Scan for the cell matching the given text and deliver its [X, Y] coordinate at center. 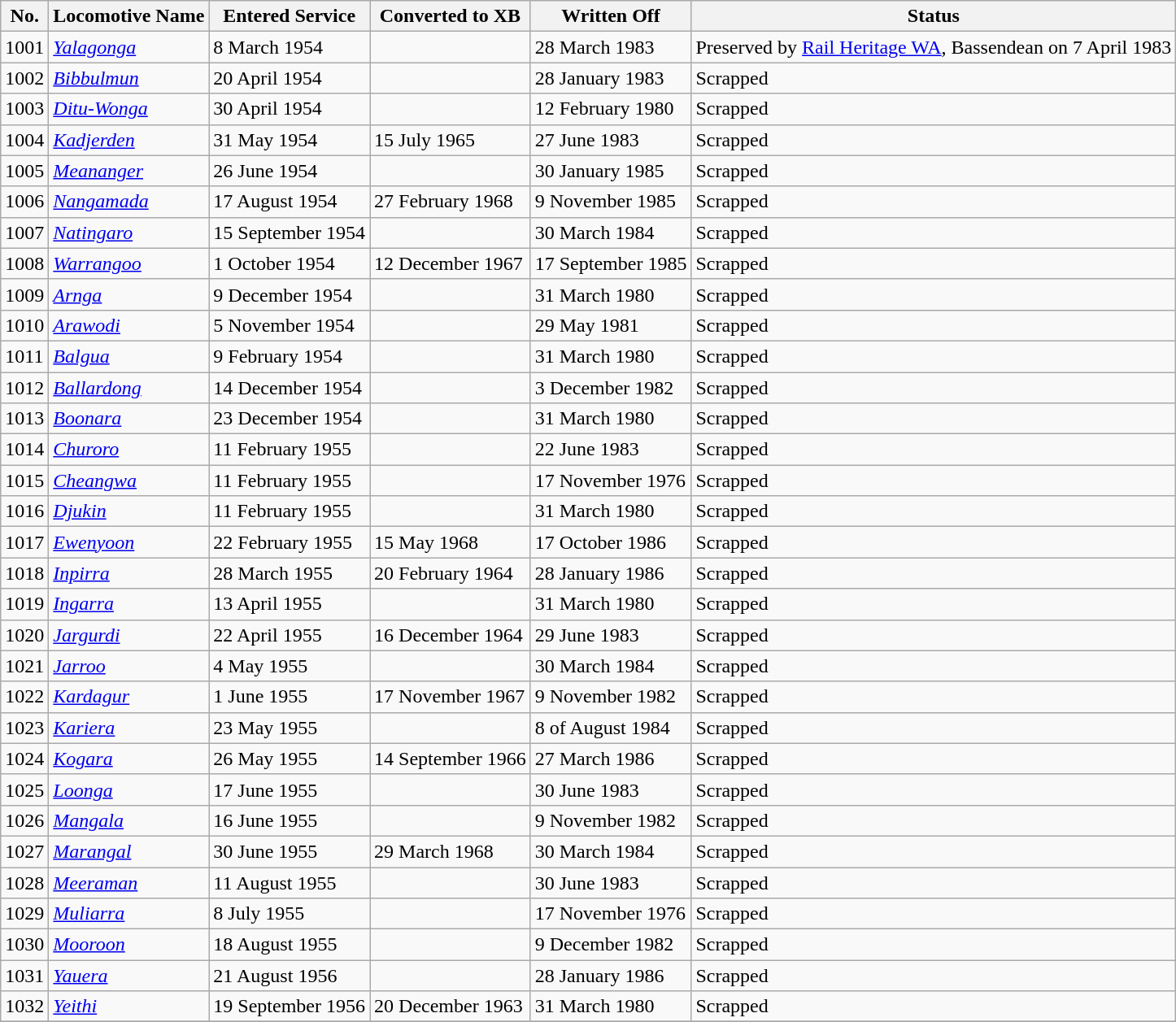
16 December 1964 [451, 635]
17 September 1985 [611, 263]
29 June 1983 [611, 635]
3 December 1982 [611, 388]
1023 [24, 728]
1017 [24, 542]
Converted to XB [451, 16]
21 August 1956 [290, 976]
Boonara [128, 419]
28 March 1955 [290, 573]
Preserved by Rail Heritage WA, Bassendean on 7 April 1983 [934, 47]
8 March 1954 [290, 47]
Mangala [128, 820]
Ballardong [128, 388]
1030 [24, 945]
Ingarra [128, 604]
1020 [24, 635]
Jarroo [128, 666]
12 February 1980 [611, 109]
23 May 1955 [290, 728]
Jargurdi [128, 635]
Kadjerden [128, 140]
14 December 1954 [290, 388]
1012 [24, 388]
Meananger [128, 171]
1002 [24, 78]
Yauera [128, 976]
17 November 1967 [451, 697]
28 March 1983 [611, 47]
Cheangwa [128, 481]
1013 [24, 419]
20 April 1954 [290, 78]
1005 [24, 171]
1 June 1955 [290, 697]
30 April 1954 [290, 109]
22 June 1983 [611, 450]
1016 [24, 511]
15 July 1965 [451, 140]
Kogara [128, 759]
1003 [24, 109]
9 December 1954 [290, 294]
Loonga [128, 789]
8 July 1955 [290, 914]
4 May 1955 [290, 666]
1007 [24, 233]
17 June 1955 [290, 789]
1025 [24, 789]
No. [24, 16]
29 May 1981 [611, 325]
14 September 1966 [451, 759]
15 September 1954 [290, 233]
1022 [24, 697]
1011 [24, 356]
1024 [24, 759]
13 April 1955 [290, 604]
Natingaro [128, 233]
Nangamada [128, 202]
28 January 1983 [611, 78]
30 June 1955 [290, 851]
1015 [24, 481]
Muliarra [128, 914]
1014 [24, 450]
Kariera [128, 728]
17 August 1954 [290, 202]
1019 [24, 604]
17 October 1986 [611, 542]
1031 [24, 976]
Ditu-Wonga [128, 109]
1006 [24, 202]
Yeithi [128, 1007]
1029 [24, 914]
27 February 1968 [451, 202]
1026 [24, 820]
Bibbulmun [128, 78]
Arawodi [128, 325]
12 December 1967 [451, 263]
1 October 1954 [290, 263]
18 August 1955 [290, 945]
Status [934, 16]
23 December 1954 [290, 419]
1010 [24, 325]
Entered Service [290, 16]
15 May 1968 [451, 542]
Locomotive Name [128, 16]
9 February 1954 [290, 356]
20 December 1963 [451, 1007]
Balgua [128, 356]
1021 [24, 666]
1018 [24, 573]
Inpirra [128, 573]
1008 [24, 263]
Mooroon [128, 945]
1009 [24, 294]
Djukin [128, 511]
16 June 1955 [290, 820]
27 June 1983 [611, 140]
9 November 1985 [611, 202]
27 March 1986 [611, 759]
19 September 1956 [290, 1007]
1004 [24, 140]
Warrangoo [128, 263]
11 August 1955 [290, 882]
22 April 1955 [290, 635]
9 December 1982 [611, 945]
1001 [24, 47]
31 May 1954 [290, 140]
Ewenyoon [128, 542]
Written Off [611, 16]
Arnga [128, 294]
Meeraman [128, 882]
Kardagur [128, 697]
29 March 1968 [451, 851]
20 February 1964 [451, 573]
Marangal [128, 851]
26 June 1954 [290, 171]
22 February 1955 [290, 542]
5 November 1954 [290, 325]
1027 [24, 851]
Churoro [128, 450]
30 January 1985 [611, 171]
1028 [24, 882]
Yalagonga [128, 47]
8 of August 1984 [611, 728]
1032 [24, 1007]
26 May 1955 [290, 759]
